For the text-containing cell, return its midpoint in (X, Y) coordinate format. 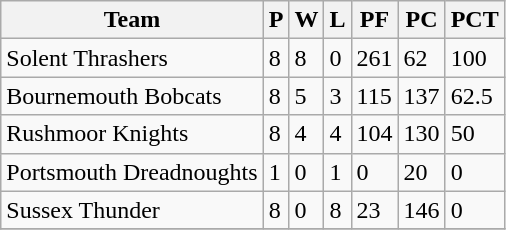
100 (474, 58)
130 (422, 134)
PCT (474, 20)
L (338, 20)
137 (422, 96)
Team (132, 20)
Portsmouth Dreadnoughts (132, 172)
50 (474, 134)
146 (422, 210)
Rushmoor Knights (132, 134)
104 (374, 134)
261 (374, 58)
3 (338, 96)
PF (374, 20)
Sussex Thunder (132, 210)
23 (374, 210)
20 (422, 172)
Solent Thrashers (132, 58)
Bournemouth Bobcats (132, 96)
115 (374, 96)
62.5 (474, 96)
5 (306, 96)
62 (422, 58)
P (276, 20)
W (306, 20)
PC (422, 20)
